Capture the cell that displays the provided text and extract its (x, y) central coordinate. 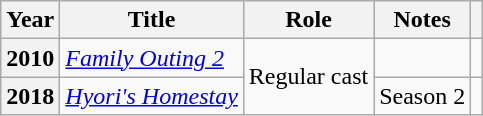
Regular cast (308, 77)
Role (308, 20)
Family Outing 2 (152, 58)
Notes (422, 20)
Title (152, 20)
2010 (30, 58)
Year (30, 20)
Hyori's Homestay (152, 96)
Season 2 (422, 96)
2018 (30, 96)
